From the cell containing the given text, extract its center point as [x, y] coordinate. 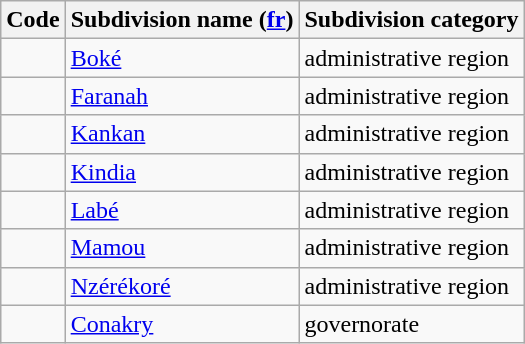
Nzérékoré [182, 286]
Faranah [182, 96]
governorate [412, 324]
Conakry [182, 324]
Boké [182, 58]
Mamou [182, 248]
Kindia [182, 172]
Subdivision category [412, 20]
Code [33, 20]
Kankan [182, 134]
Subdivision name (fr) [182, 20]
Labé [182, 210]
